From the cell containing the given text, extract its center point as [X, Y] coordinate. 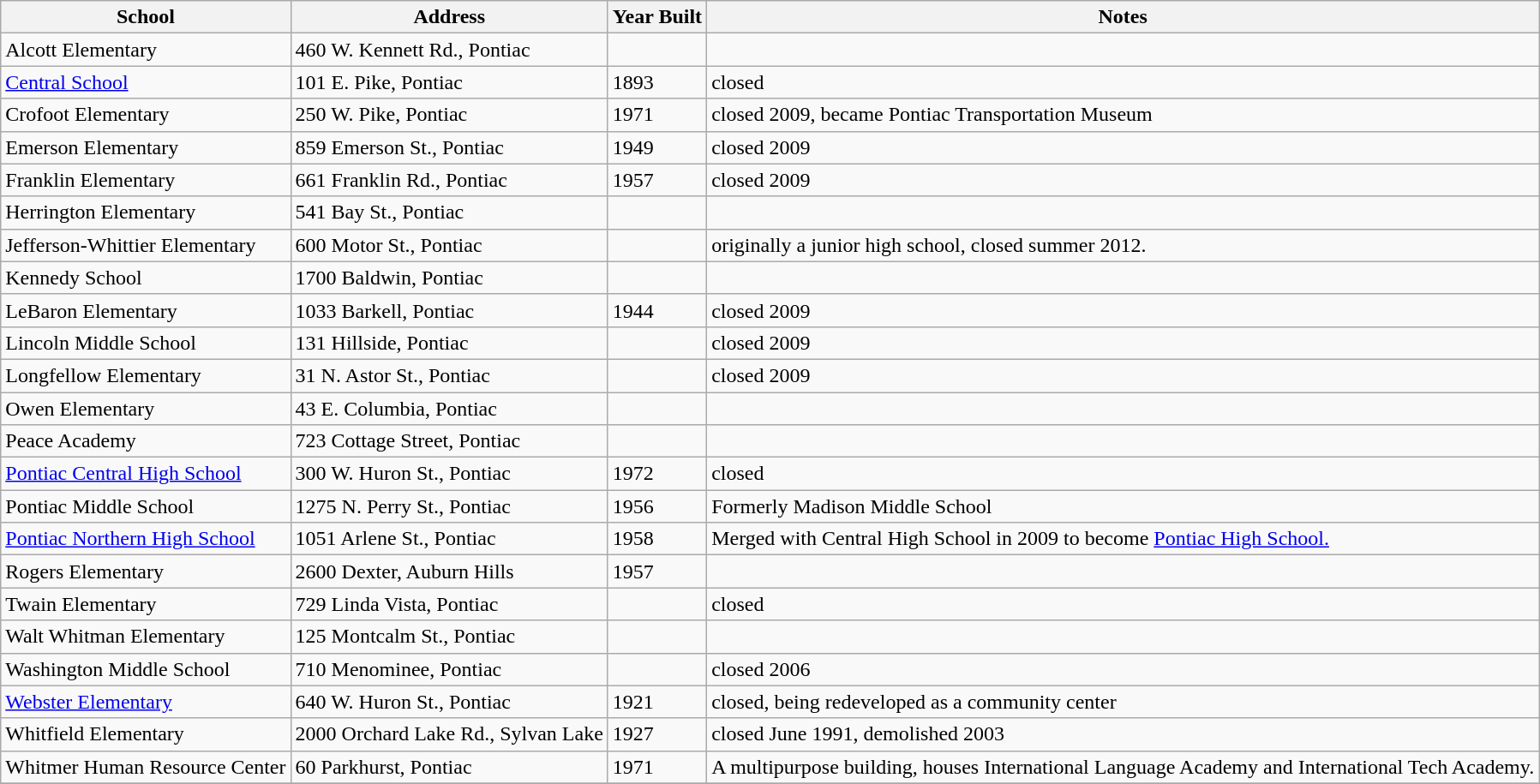
Kennedy School [146, 278]
Whitfield Elementary [146, 734]
Alcott Elementary [146, 50]
Lincoln Middle School [146, 343]
250 W. Pike, Pontiac [449, 115]
1944 [656, 310]
Crofoot Elementary [146, 115]
School [146, 17]
Jefferson-Whittier Elementary [146, 245]
Owen Elementary [146, 409]
Notes [1123, 17]
2600 Dexter, Auburn Hills [449, 572]
640 W. Huron St., Pontiac [449, 702]
600 Motor St., Pontiac [449, 245]
Twain Elementary [146, 604]
1700 Baldwin, Pontiac [449, 278]
131 Hillside, Pontiac [449, 343]
Pontiac Middle School [146, 506]
Central School [146, 82]
661 Franklin Rd., Pontiac [449, 180]
1972 [656, 474]
Webster Elementary [146, 702]
Whitmer Human Resource Center [146, 767]
Washington Middle School [146, 669]
originally a junior high school, closed summer 2012. [1123, 245]
101 E. Pike, Pontiac [449, 82]
1921 [656, 702]
1033 Barkell, Pontiac [449, 310]
Franklin Elementary [146, 180]
Rogers Elementary [146, 572]
Merged with Central High School in 2009 to become Pontiac High School. [1123, 539]
Longfellow Elementary [146, 375]
710 Menominee, Pontiac [449, 669]
1927 [656, 734]
1949 [656, 147]
859 Emerson St., Pontiac [449, 147]
closed 2009, became Pontiac Transportation Museum [1123, 115]
Pontiac Northern High School [146, 539]
1956 [656, 506]
31 N. Astor St., Pontiac [449, 375]
1275 N. Perry St., Pontiac [449, 506]
Herrington Elementary [146, 212]
460 W. Kennett Rd., Pontiac [449, 50]
Year Built [656, 17]
60 Parkhurst, Pontiac [449, 767]
1051 Arlene St., Pontiac [449, 539]
2000 Orchard Lake Rd., Sylvan Lake [449, 734]
Pontiac Central High School [146, 474]
1958 [656, 539]
Emerson Elementary [146, 147]
125 Montcalm St., Pontiac [449, 637]
Formerly Madison Middle School [1123, 506]
Address [449, 17]
729 Linda Vista, Pontiac [449, 604]
1893 [656, 82]
Peace Academy [146, 441]
Walt Whitman Elementary [146, 637]
300 W. Huron St., Pontiac [449, 474]
closed, being redeveloped as a community center [1123, 702]
43 E. Columbia, Pontiac [449, 409]
closed 2006 [1123, 669]
723 Cottage Street, Pontiac [449, 441]
LeBaron Elementary [146, 310]
A multipurpose building, houses International Language Academy and International Tech Academy. [1123, 767]
541 Bay St., Pontiac [449, 212]
closed June 1991, demolished 2003 [1123, 734]
